Detect which cell encompasses the target text, then output its (X, Y) center coordinate. 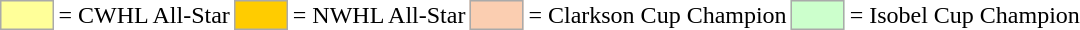
= NWHL All-Star (379, 15)
= CWHL All-Star (144, 15)
= Clarkson Cup Champion (658, 15)
